Search for the cell housing the specified text and yield its [X, Y] center coordinate. 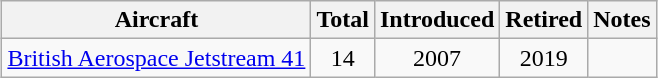
Retired [544, 20]
2019 [544, 58]
British Aerospace Jetstream 41 [156, 58]
Total [343, 20]
2007 [436, 58]
Notes [622, 20]
14 [343, 58]
Introduced [436, 20]
Aircraft [156, 20]
